From the cell containing the given text, extract its center point as (x, y) coordinate. 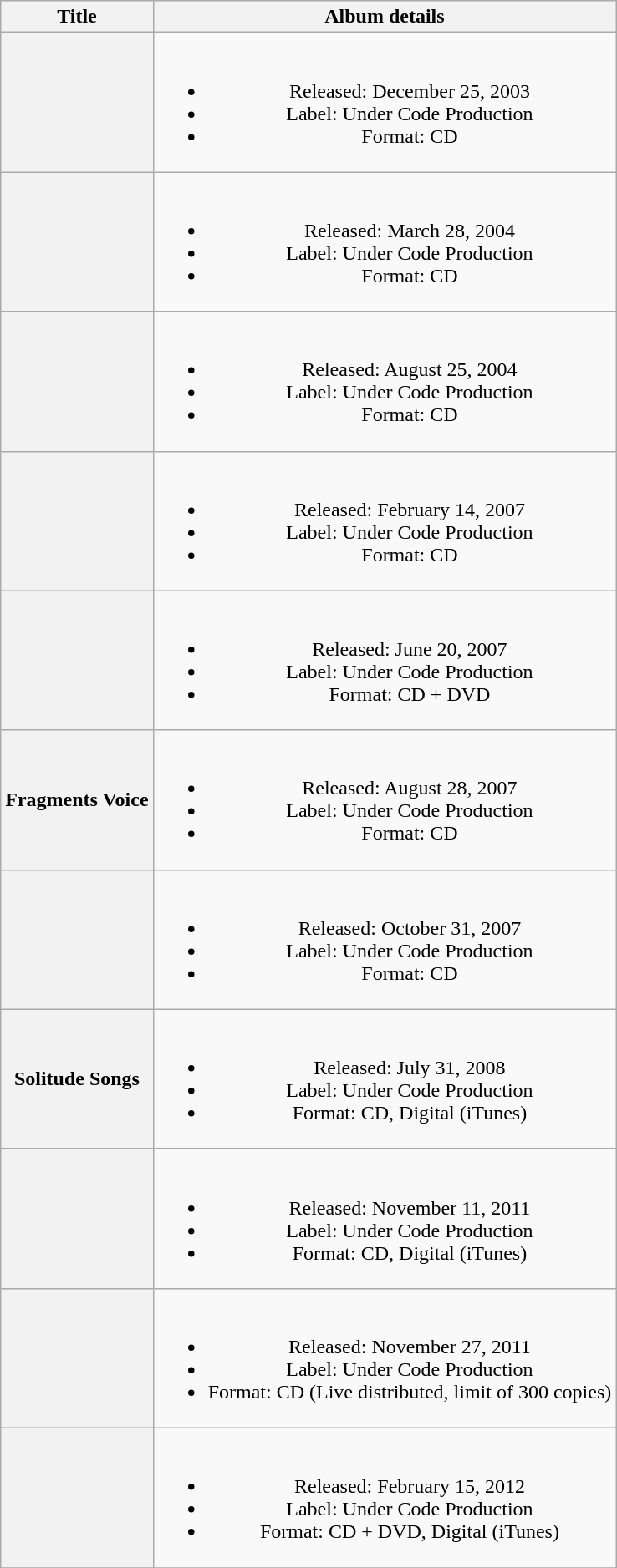
Released: February 14, 2007Label: Under Code ProductionFormat: CD (385, 521)
Released: August 28, 2007Label: Under Code ProductionFormat: CD (385, 800)
Released: July 31, 2008Label: Under Code ProductionFormat: CD, Digital (iTunes) (385, 1079)
Released: November 27, 2011Label: Under Code ProductionFormat: CD (Live distributed, limit of 300 copies) (385, 1358)
Released: March 28, 2004Label: Under Code ProductionFormat: CD (385, 242)
Solitude Songs (77, 1079)
Album details (385, 17)
Fragments Voice (77, 800)
Title (77, 17)
Released: November 11, 2011Label: Under Code ProductionFormat: CD, Digital (iTunes) (385, 1218)
Released: December 25, 2003Label: Under Code ProductionFormat: CD (385, 102)
Released: June 20, 2007Label: Under Code ProductionFormat: CD + DVD (385, 660)
Released: August 25, 2004Label: Under Code ProductionFormat: CD (385, 381)
Released: October 31, 2007Label: Under Code ProductionFormat: CD (385, 939)
Released: February 15, 2012Label: Under Code ProductionFormat: CD + DVD, Digital (iTunes) (385, 1497)
